Capture the cell that displays the provided text and extract its [X, Y] central coordinate. 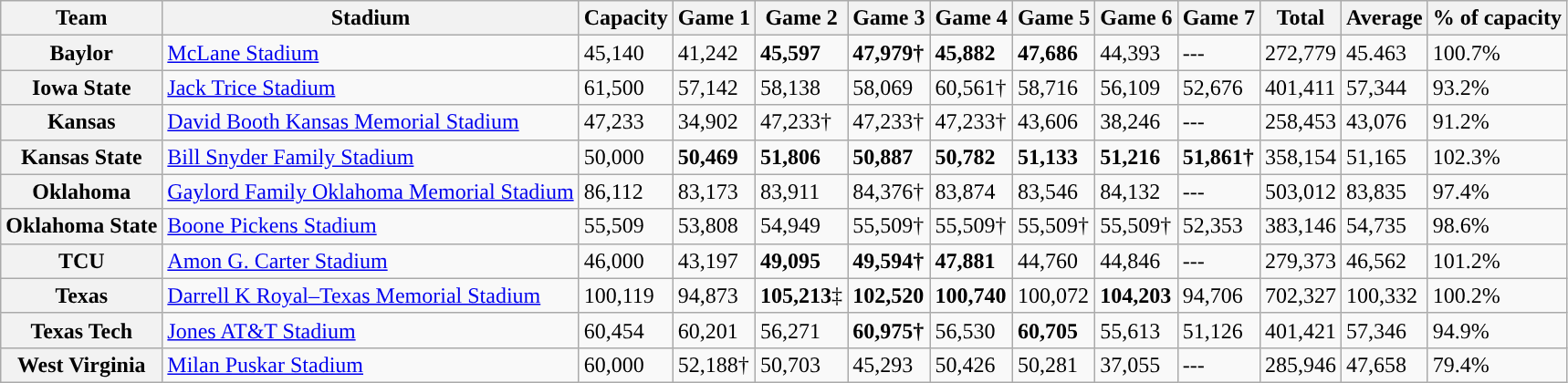
383,146 [1301, 226]
50,000 [626, 157]
38,246 [1136, 122]
47,686 [1053, 53]
279,373 [1301, 261]
83,911 [801, 191]
Kansas State [82, 157]
60,561† [971, 88]
Game 5 [1053, 18]
285,946 [1301, 365]
Game 2 [801, 18]
49,594† [889, 261]
50,281 [1053, 365]
60,000 [626, 365]
50,469 [714, 157]
52,353 [1218, 226]
Game 1 [714, 18]
51,165 [1385, 157]
44,393 [1136, 53]
45,597 [801, 53]
Capacity [626, 18]
83,835 [1385, 191]
Texas [82, 295]
401,421 [1301, 330]
100.2% [1497, 295]
43,197 [714, 261]
358,154 [1301, 157]
Iowa State [82, 88]
McLane Stadium [371, 53]
Texas Tech [82, 330]
79.4% [1497, 365]
46,000 [626, 261]
51,133 [1053, 157]
401,411 [1301, 88]
94,873 [714, 295]
60,454 [626, 330]
61,500 [626, 88]
50,782 [971, 157]
46,562 [1385, 261]
104,203 [1136, 295]
Game 7 [1218, 18]
55,613 [1136, 330]
David Booth Kansas Memorial Stadium [371, 122]
93.2% [1497, 88]
47,233 [626, 122]
102,520 [889, 295]
98.6% [1497, 226]
TCU [82, 261]
51,806 [801, 157]
44,846 [1136, 261]
53,808 [714, 226]
100.7% [1497, 53]
60,705 [1053, 330]
Bill Snyder Family Stadium [371, 157]
51,861† [1218, 157]
503,012 [1301, 191]
47,979† [889, 53]
52,676 [1218, 88]
45,140 [626, 53]
84,132 [1136, 191]
57,142 [714, 88]
Stadium [371, 18]
Boone Pickens Stadium [371, 226]
102.3% [1497, 157]
49,095 [801, 261]
58,069 [889, 88]
Gaylord Family Oklahoma Memorial Stadium [371, 191]
34,902 [714, 122]
Team [82, 18]
57,344 [1385, 88]
83,546 [1053, 191]
41,242 [714, 53]
83,173 [714, 191]
43,076 [1385, 122]
51,126 [1218, 330]
50,426 [971, 365]
258,453 [1301, 122]
Baylor [82, 53]
45.463 [1385, 53]
94,706 [1218, 295]
Oklahoma [82, 191]
Darrell K Royal–Texas Memorial Stadium [371, 295]
100,072 [1053, 295]
Average [1385, 18]
105,213‡ [801, 295]
Kansas [82, 122]
47,658 [1385, 365]
Amon G. Carter Stadium [371, 261]
Jones AT&T Stadium [371, 330]
Total [1301, 18]
50,887 [889, 157]
57,346 [1385, 330]
50,703 [801, 365]
702,327 [1301, 295]
51,216 [1136, 157]
Game 4 [971, 18]
45,882 [971, 53]
84,376† [889, 191]
52,188† [714, 365]
272,779 [1301, 53]
60,201 [714, 330]
100,119 [626, 295]
% of capacity [1497, 18]
Jack Trice Stadium [371, 88]
West Virginia [82, 365]
54,949 [801, 226]
100,740 [971, 295]
56,109 [1136, 88]
56,530 [971, 330]
83,874 [971, 191]
Oklahoma State [82, 226]
100,332 [1385, 295]
86,112 [626, 191]
Game 6 [1136, 18]
58,716 [1053, 88]
47,881 [971, 261]
54,735 [1385, 226]
94.9% [1497, 330]
Milan Puskar Stadium [371, 365]
43,606 [1053, 122]
37,055 [1136, 365]
101.2% [1497, 261]
56,271 [801, 330]
44,760 [1053, 261]
97.4% [1497, 191]
60,975† [889, 330]
91.2% [1497, 122]
58,138 [801, 88]
45,293 [889, 365]
55,509 [626, 226]
Game 3 [889, 18]
